For the text-containing cell, return its midpoint in [x, y] coordinate format. 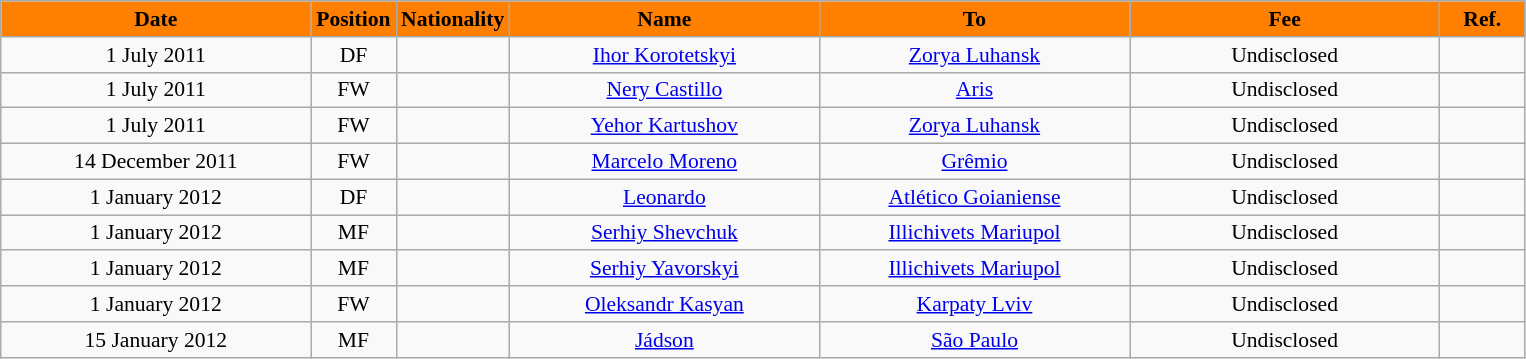
Nationality [452, 19]
Yehor Kartushov [664, 126]
14 December 2011 [156, 162]
São Paulo [974, 340]
To [974, 19]
Marcelo Moreno [664, 162]
Oleksandr Kasyan [664, 304]
Position [354, 19]
Nery Castillo [664, 90]
Ref. [1482, 19]
Aris [974, 90]
Serhiy Shevchuk [664, 233]
Name [664, 19]
Fee [1285, 19]
Leonardo [664, 197]
Jádson [664, 340]
Karpaty Lviv [974, 304]
Date [156, 19]
Atlético Goianiense [974, 197]
Serhiy Yavorskyi [664, 269]
15 January 2012 [156, 340]
Grêmio [974, 162]
Ihor Korotetskyi [664, 55]
